Pinpoint the cell where the given text exists, returning its [X, Y] midpoint coordinate. 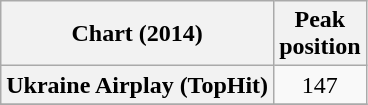
147 [320, 85]
Chart (2014) [138, 34]
Peakposition [320, 34]
Ukraine Airplay (TopHit) [138, 85]
